Return the [X, Y] coordinate for the center point of the cell that contains the specified text.  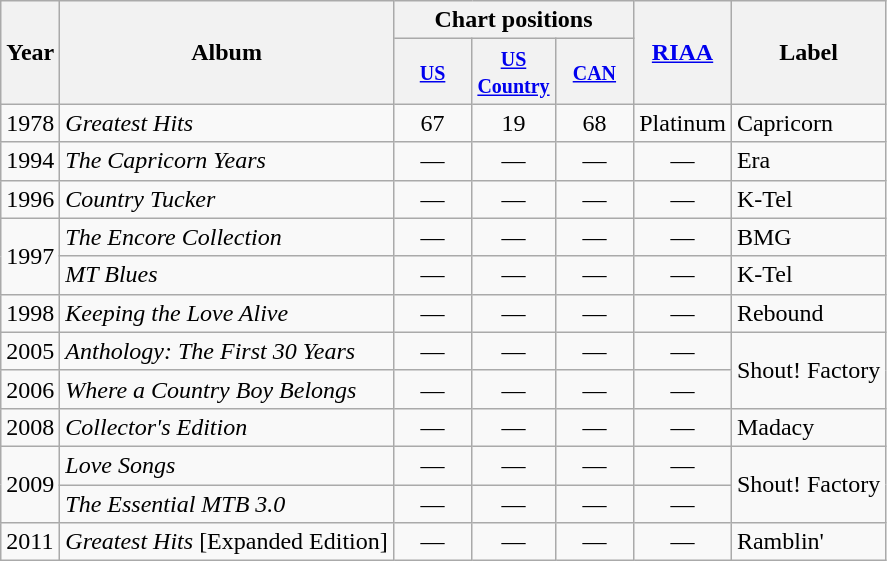
CAN [594, 72]
Country Tucker [226, 199]
1996 [30, 199]
Madacy [808, 427]
Love Songs [226, 465]
RIAA [683, 52]
2008 [30, 427]
Ramblin' [808, 542]
2009 [30, 484]
Year [30, 52]
Greatest Hits [Expanded Edition] [226, 542]
MT Blues [226, 275]
Platinum [683, 123]
2006 [30, 389]
US Country [514, 72]
The Capricorn Years [226, 161]
1998 [30, 313]
The Encore Collection [226, 237]
US [432, 72]
Capricorn [808, 123]
Era [808, 161]
2011 [30, 542]
2005 [30, 351]
Label [808, 52]
1994 [30, 161]
The Essential MTB 3.0 [226, 503]
68 [594, 123]
Rebound [808, 313]
19 [514, 123]
Chart positions [513, 20]
67 [432, 123]
Anthology: The First 30 Years [226, 351]
Collector's Edition [226, 427]
Greatest Hits [226, 123]
Album [226, 52]
Keeping the Love Alive [226, 313]
BMG [808, 237]
1978 [30, 123]
1997 [30, 256]
Where a Country Boy Belongs [226, 389]
